Locate the cell with the specified text and output its [X, Y] center coordinate. 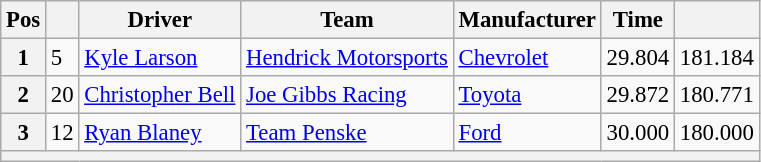
30.000 [638, 133]
Hendrick Motorsports [347, 58]
180.000 [718, 133]
Ford [527, 133]
Driver [160, 20]
Team Penske [347, 133]
12 [62, 133]
Ryan Blaney [160, 133]
Joe Gibbs Racing [347, 95]
Kyle Larson [160, 58]
20 [62, 95]
180.771 [718, 95]
Toyota [527, 95]
181.184 [718, 58]
Chevrolet [527, 58]
Pos [24, 20]
1 [24, 58]
29.804 [638, 58]
Christopher Bell [160, 95]
Time [638, 20]
Team [347, 20]
29.872 [638, 95]
5 [62, 58]
Manufacturer [527, 20]
3 [24, 133]
2 [24, 95]
